Locate the cell with the specified text and output its (X, Y) center coordinate. 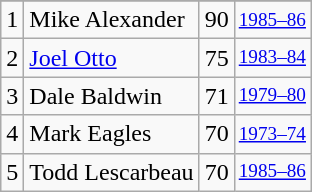
Mike Alexander (112, 20)
Dale Baldwin (112, 96)
1983–84 (272, 58)
3 (12, 96)
4 (12, 134)
2 (12, 58)
Todd Lescarbeau (112, 172)
5 (12, 172)
90 (216, 20)
1 (12, 20)
75 (216, 58)
1973–74 (272, 134)
Joel Otto (112, 58)
1979–80 (272, 96)
71 (216, 96)
Mark Eagles (112, 134)
